Output the [x, y] coordinate of the center of the cell containing the given text.  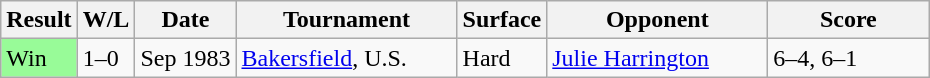
Score [848, 20]
Hard [502, 58]
6–4, 6–1 [848, 58]
Win [39, 58]
Tournament [346, 20]
Result [39, 20]
1–0 [106, 58]
Bakersfield, U.S. [346, 58]
W/L [106, 20]
Opponent [658, 20]
Surface [502, 20]
Julie Harrington [658, 58]
Date [186, 20]
Sep 1983 [186, 58]
